Find where the given text appears and provide that cell's center as [x, y] coordinate. 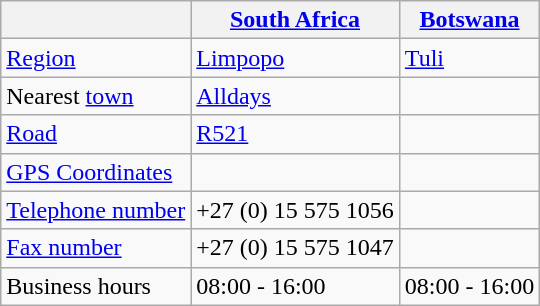
GPS Coordinates [96, 172]
Botswana [469, 20]
Telephone number [96, 210]
+27 (0) 15 575 1047 [296, 248]
Road [96, 134]
Tuli [469, 58]
Fax number [96, 248]
South Africa [296, 20]
Nearest town [96, 96]
R521 [296, 134]
Limpopo [296, 58]
Region [96, 58]
+27 (0) 15 575 1056 [296, 210]
Business hours [96, 286]
Alldays [296, 96]
